Extract the [x, y] coordinate from the center of the cell holding the provided text.  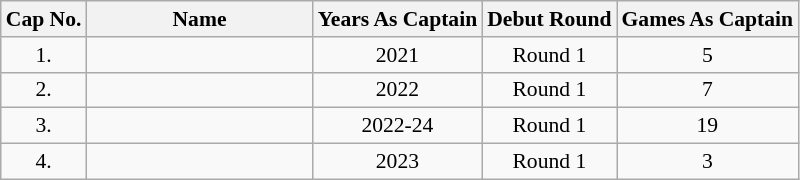
2022 [398, 90]
2021 [398, 55]
3 [707, 162]
3. [44, 126]
4. [44, 162]
2. [44, 90]
Games As Captain [707, 19]
2022-24 [398, 126]
5 [707, 55]
Years As Captain [398, 19]
Name [199, 19]
Cap No. [44, 19]
1. [44, 55]
Debut Round [549, 19]
7 [707, 90]
2023 [398, 162]
19 [707, 126]
